Locate the cell with the specified text and output its [x, y] center coordinate. 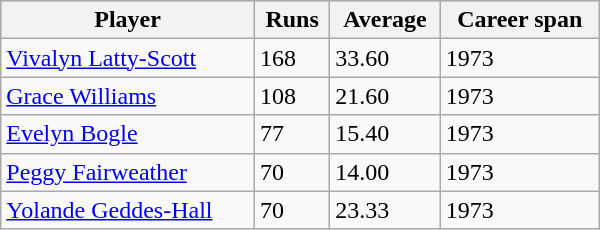
Grace Williams [128, 96]
Evelyn Bogle [128, 134]
33.60 [385, 58]
23.33 [385, 210]
14.00 [385, 172]
77 [292, 134]
Peggy Fairweather [128, 172]
Average [385, 20]
15.40 [385, 134]
Vivalyn Latty-Scott [128, 58]
108 [292, 96]
21.60 [385, 96]
168 [292, 58]
Player [128, 20]
Yolande Geddes-Hall [128, 210]
Career span [520, 20]
Runs [292, 20]
